Search for the cell housing the specified text and yield its [x, y] center coordinate. 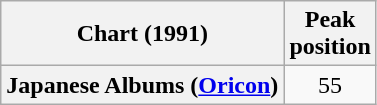
Chart (1991) [142, 34]
Japanese Albums (Oricon) [142, 85]
Peakposition [330, 34]
55 [330, 85]
